Output the (X, Y) coordinate of the center of the cell containing the given text.  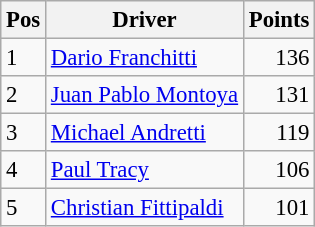
1 (24, 58)
Christian Fittipaldi (145, 208)
Michael Andretti (145, 133)
119 (278, 133)
136 (278, 58)
Driver (145, 20)
Paul Tracy (145, 170)
131 (278, 95)
2 (24, 95)
5 (24, 208)
101 (278, 208)
4 (24, 170)
106 (278, 170)
Points (278, 20)
Pos (24, 20)
Juan Pablo Montoya (145, 95)
Dario Franchitti (145, 58)
3 (24, 133)
